Determine the [X, Y] coordinate at the center of the cell enclosing the given text.  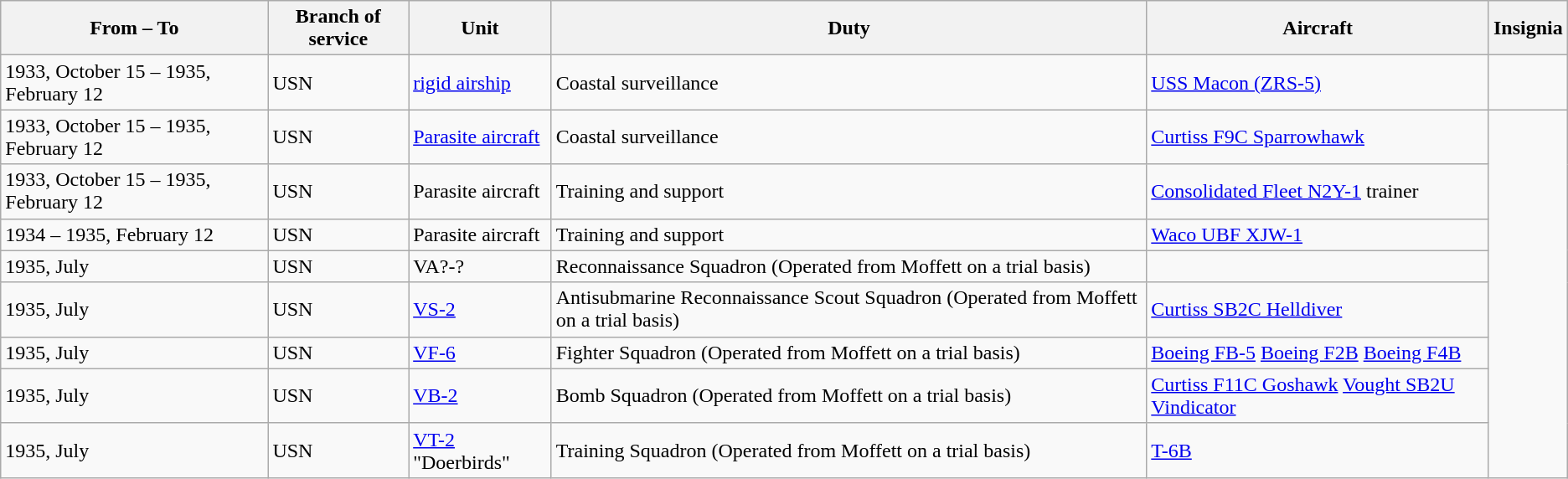
VA?-? [481, 266]
Bomb Squadron (Operated from Moffett on a trial basis) [849, 395]
VT-2 "Doerbirds" [481, 451]
VF-6 [481, 353]
VS-2 [481, 310]
Aircraft [1318, 28]
Duty [849, 28]
Waco UBF XJW-1 [1318, 234]
USS Macon (ZRS-5) [1318, 82]
Fighter Squadron (Operated from Moffett on a trial basis) [849, 353]
Antisubmarine Reconnaissance Scout Squadron (Operated from Moffett on a trial basis) [849, 310]
Curtiss SB2C Helldiver [1318, 310]
1934 – 1935, February 12 [134, 234]
Branch of service [338, 28]
Unit [481, 28]
Insignia [1528, 28]
Training Squadron (Operated from Moffett on a trial basis) [849, 451]
Curtiss F9C Sparrowhawk [1318, 137]
Reconnaissance Squadron (Operated from Moffett on a trial basis) [849, 266]
Consolidated Fleet N2Y-1 trainer [1318, 191]
Boeing FB-5 Boeing F2B Boeing F4B [1318, 353]
From – To [134, 28]
rigid airship [481, 82]
VB-2 [481, 395]
Curtiss F11C Goshawk Vought SB2U Vindicator [1318, 395]
T-6B [1318, 451]
